Locate the cell with the specified text and output its [X, Y] center coordinate. 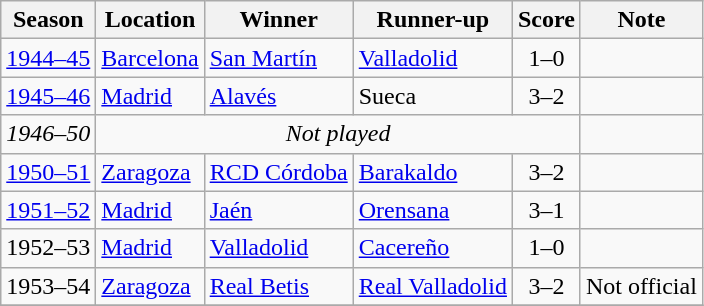
Sueca [432, 96]
Real Valladolid [432, 286]
Jaén [278, 210]
Season [48, 20]
RCD Córdoba [278, 172]
3–1 [546, 210]
1945–46 [48, 96]
1944–45 [48, 58]
Runner-up [432, 20]
Barcelona [150, 58]
1952–53 [48, 248]
1946–50 [48, 134]
Orensana [432, 210]
1951–52 [48, 210]
Score [546, 20]
Not official [641, 286]
Barakaldo [432, 172]
Cacereño [432, 248]
1950–51 [48, 172]
Real Betis [278, 286]
Note [641, 20]
Not played [338, 134]
Winner [278, 20]
Location [150, 20]
Alavés [278, 96]
1953–54 [48, 286]
San Martín [278, 58]
